Determine the (x, y) coordinate at the center of the cell enclosing the given text.  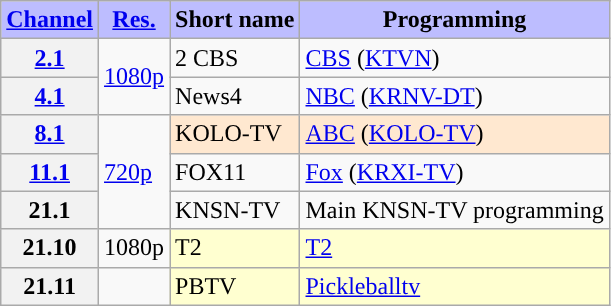
4.1 (50, 96)
FOX11 (235, 172)
Channel (50, 20)
News4 (235, 96)
PBTV (235, 286)
21.1 (50, 210)
8.1 (50, 134)
KOLO-TV (235, 134)
Fox (KRXI-TV) (454, 172)
Programming (454, 20)
Res. (134, 20)
Main KNSN-TV programming (454, 210)
KNSN-TV (235, 210)
Short name (235, 20)
NBC (KRNV-DT) (454, 96)
2.1 (50, 58)
21.11 (50, 286)
2 CBS (235, 58)
720p (134, 172)
11.1 (50, 172)
ABC (KOLO-TV) (454, 134)
21.10 (50, 248)
Pickleballtv (454, 286)
CBS (KTVN) (454, 58)
